Output the [X, Y] coordinate of the center of the cell containing the given text.  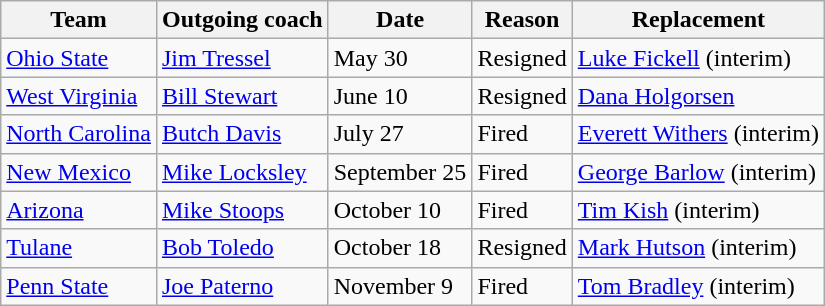
Bob Toledo [242, 248]
Mark Hutson (interim) [698, 248]
September 25 [400, 172]
Tom Bradley (interim) [698, 286]
Bill Stewart [242, 96]
November 9 [400, 286]
Butch Davis [242, 134]
Joe Paterno [242, 286]
North Carolina [79, 134]
Tulane [79, 248]
Mike Locksley [242, 172]
Mike Stoops [242, 210]
Penn State [79, 286]
Replacement [698, 20]
October 18 [400, 248]
Outgoing coach [242, 20]
Dana Holgorsen [698, 96]
May 30 [400, 58]
Date [400, 20]
Tim Kish (interim) [698, 210]
Ohio State [79, 58]
Everett Withers (interim) [698, 134]
New Mexico [79, 172]
July 27 [400, 134]
Reason [522, 20]
October 10 [400, 210]
Jim Tressel [242, 58]
George Barlow (interim) [698, 172]
Arizona [79, 210]
Luke Fickell (interim) [698, 58]
West Virginia [79, 96]
June 10 [400, 96]
Team [79, 20]
